Provide the [x, y] coordinate of the cell's center where the given text is located.  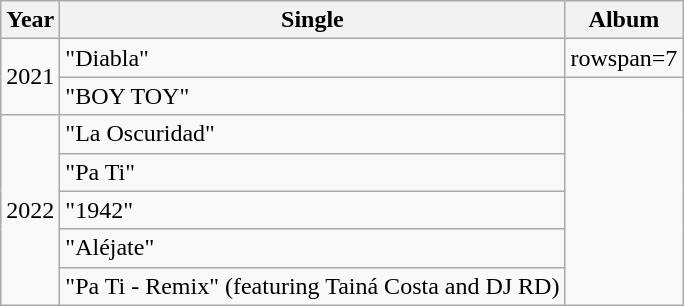
"Pa Ti" [312, 172]
"Aléjate" [312, 248]
Year [30, 20]
2022 [30, 210]
"La Oscuridad" [312, 134]
Single [312, 20]
2021 [30, 77]
"BOY TOY" [312, 96]
Album [624, 20]
"1942" [312, 210]
"Diabla" [312, 58]
"Pa Ti - Remix" (featuring Tainá Costa and DJ RD) [312, 286]
rowspan=7 [624, 58]
